Identify which cell holds the provided text, then report its [x, y] central coordinate. 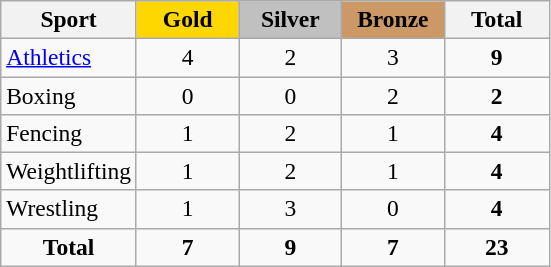
Sport [69, 19]
Fencing [69, 133]
Gold [188, 19]
Boxing [69, 95]
23 [496, 247]
Athletics [69, 57]
Weightlifting [69, 171]
Silver [290, 19]
Wrestling [69, 209]
Bronze [394, 19]
